Search for the cell housing the specified text and yield its (X, Y) center coordinate. 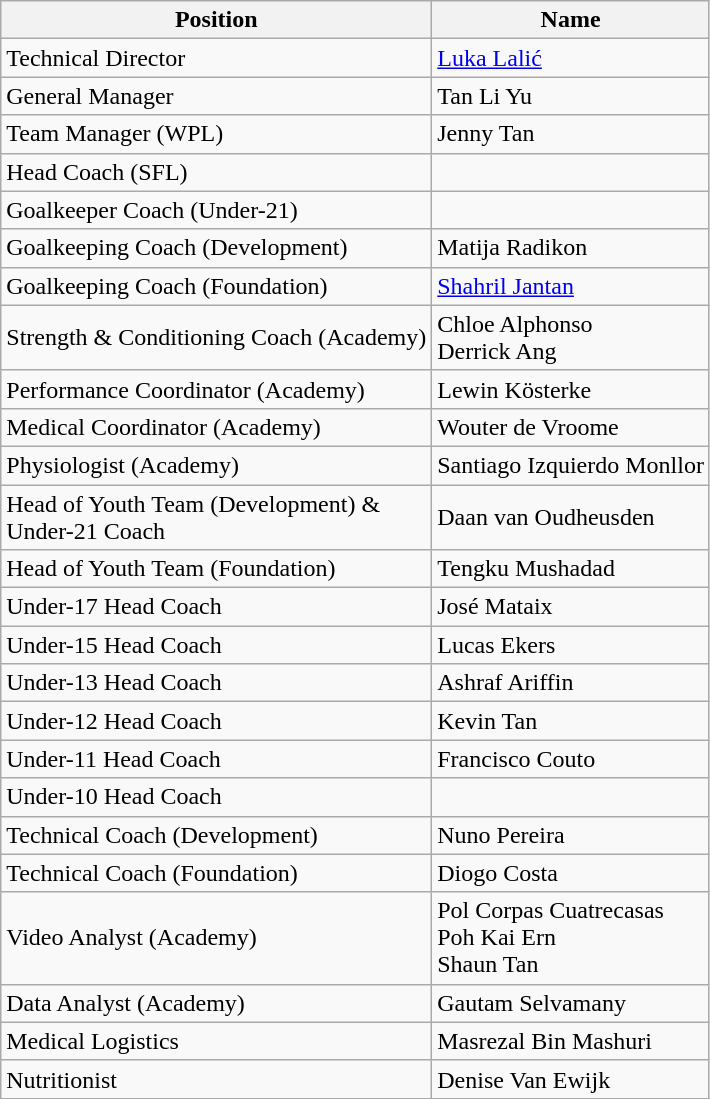
Luka Lalić (571, 58)
Under-10 Head Coach (216, 797)
Denise Van Ewijk (571, 1079)
Goalkeeper Coach (Under-21) (216, 210)
Daan van Oudheusden (571, 516)
Data Analyst (Academy) (216, 1003)
Wouter de Vroome (571, 427)
Under-17 Head Coach (216, 607)
Head Coach (SFL) (216, 172)
General Manager (216, 96)
Medical Logistics (216, 1041)
Nutritionist (216, 1079)
Name (571, 20)
Physiologist (Academy) (216, 465)
Video Analyst (Academy) (216, 938)
José Mataix (571, 607)
Technical Coach (Development) (216, 835)
Diogo Costa (571, 873)
Goalkeeping Coach (Development) (216, 248)
Santiago Izquierdo Monllor (571, 465)
Matija Radikon (571, 248)
Goalkeeping Coach (Foundation) (216, 286)
Under-13 Head Coach (216, 683)
Position (216, 20)
Medical Coordinator (Academy) (216, 427)
Shahril Jantan (571, 286)
Kevin Tan (571, 721)
Strength & Conditioning Coach (Academy) (216, 338)
Pol Corpas Cuatrecasas Poh Kai Ern Shaun Tan (571, 938)
Head of Youth Team (Development) & Under-21 Coach (216, 516)
Under-12 Head Coach (216, 721)
Tengku Mushadad (571, 569)
Lewin Kösterke (571, 389)
Jenny Tan (571, 134)
Under-11 Head Coach (216, 759)
Technical Director (216, 58)
Nuno Pereira (571, 835)
Head of Youth Team (Foundation) (216, 569)
Francisco Couto (571, 759)
Lucas Ekers (571, 645)
Tan Li Yu (571, 96)
Ashraf Ariffin (571, 683)
Team Manager (WPL) (216, 134)
Performance Coordinator (Academy) (216, 389)
Chloe Alphonso Derrick Ang (571, 338)
Technical Coach (Foundation) (216, 873)
Under-15 Head Coach (216, 645)
Gautam Selvamany (571, 1003)
Masrezal Bin Mashuri (571, 1041)
